Detect which cell encompasses the target text, then output its (x, y) center coordinate. 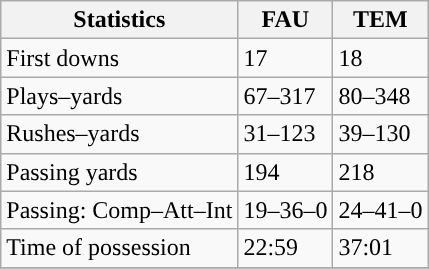
24–41–0 (380, 210)
Passing: Comp–Att–Int (120, 210)
194 (286, 172)
First downs (120, 58)
TEM (380, 20)
39–130 (380, 134)
FAU (286, 20)
37:01 (380, 248)
18 (380, 58)
Plays–yards (120, 96)
80–348 (380, 96)
17 (286, 58)
218 (380, 172)
19–36–0 (286, 210)
Time of possession (120, 248)
Rushes–yards (120, 134)
22:59 (286, 248)
67–317 (286, 96)
31–123 (286, 134)
Passing yards (120, 172)
Statistics (120, 20)
